Extract the (x, y) coordinate from the center of the cell holding the provided text.  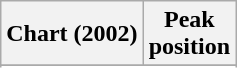
Chart (2002) (72, 34)
Peakposition (189, 34)
